Capture the cell that displays the provided text and extract its [X, Y] central coordinate. 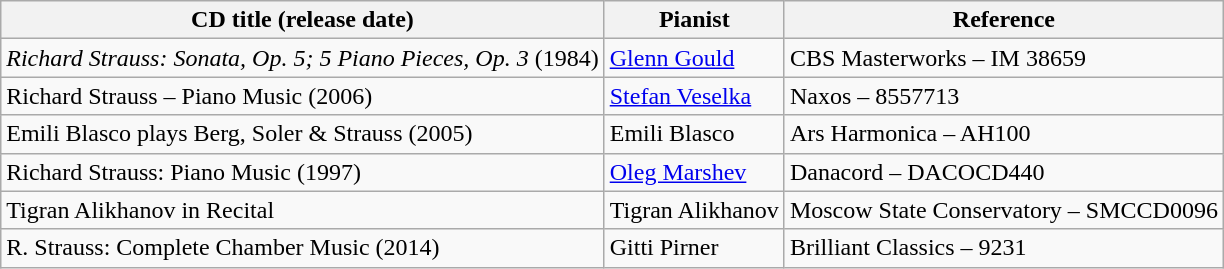
CBS Masterworks – IM 38659 [1004, 58]
Richard Strauss: Sonata, Op. 5; 5 Piano Pieces, Op. 3 (1984) [302, 58]
Emili Blasco plays Berg, Soler & Strauss (2005) [302, 134]
Danacord – DACOCD440 [1004, 172]
Reference [1004, 20]
Glenn Gould [694, 58]
Gitti Pirner [694, 248]
Naxos – 8557713 [1004, 96]
Richard Strauss: Piano Music (1997) [302, 172]
Oleg Marshev [694, 172]
Brilliant Classics – 9231 [1004, 248]
R. Strauss: Complete Chamber Music (2014) [302, 248]
Stefan Veselka [694, 96]
Pianist [694, 20]
Richard Strauss – Piano Music (2006) [302, 96]
Emili Blasco [694, 134]
CD title (release date) [302, 20]
Tigran Alikhanov in Recital [302, 210]
Ars Harmonica – AH100 [1004, 134]
Moscow State Conservatory – SMCCD0096 [1004, 210]
Tigran Alikhanov [694, 210]
